Detect which cell encompasses the target text, then output its (x, y) center coordinate. 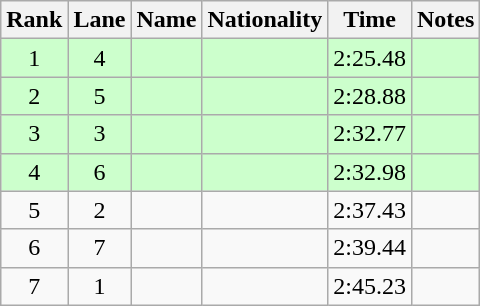
Time (370, 20)
2:45.23 (370, 286)
2:37.43 (370, 210)
2:28.88 (370, 96)
Nationality (265, 20)
2:25.48 (370, 58)
2:39.44 (370, 248)
Notes (445, 20)
Rank (34, 20)
Name (166, 20)
Lane (100, 20)
2:32.98 (370, 172)
2:32.77 (370, 134)
